From the cell containing the given text, extract its center point as [X, Y] coordinate. 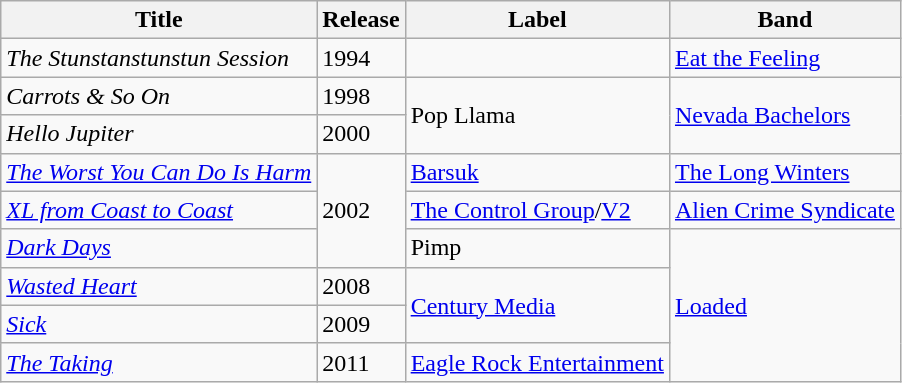
Dark Days [159, 248]
The Long Winters [784, 172]
Loaded [784, 305]
2009 [361, 324]
Barsuk [537, 172]
Eagle Rock Entertainment [537, 362]
Eat the Feeling [784, 58]
Nevada Bachelors [784, 115]
The Stunstanstunstun Session [159, 58]
Title [159, 20]
2008 [361, 286]
Pimp [537, 248]
1994 [361, 58]
Century Media [537, 305]
2011 [361, 362]
The Taking [159, 362]
2002 [361, 210]
1998 [361, 96]
The Worst You Can Do Is Harm [159, 172]
Wasted Heart [159, 286]
2000 [361, 134]
Release [361, 20]
Pop Llama [537, 115]
Label [537, 20]
Carrots & So On [159, 96]
The Control Group/V2 [537, 210]
Band [784, 20]
Sick [159, 324]
Alien Crime Syndicate [784, 210]
XL from Coast to Coast [159, 210]
Hello Jupiter [159, 134]
